From the cell containing the given text, extract its center point as [x, y] coordinate. 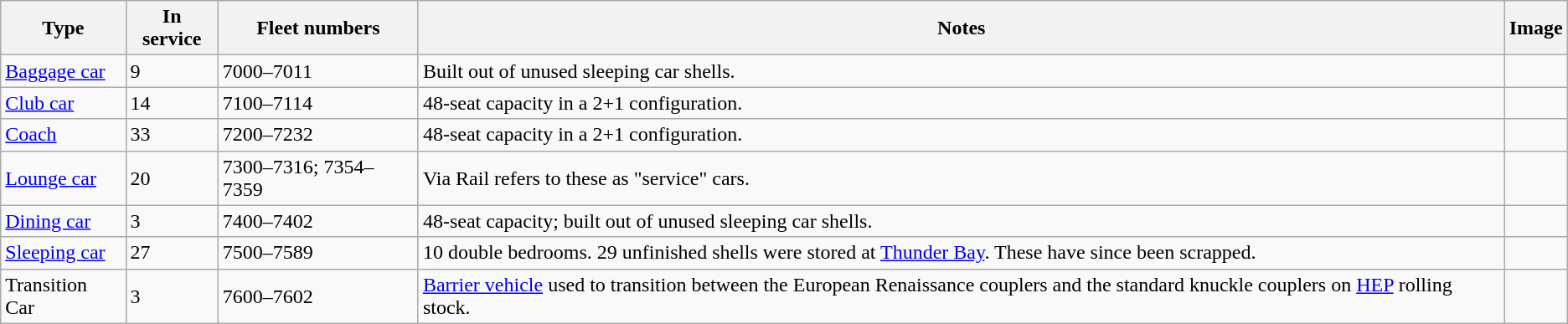
7500–7589 [318, 253]
Sleeping car [64, 253]
7100–7114 [318, 103]
Notes [962, 28]
7200–7232 [318, 135]
In service [172, 28]
27 [172, 253]
48-seat capacity; built out of unused sleeping car shells. [962, 221]
7300–7316; 7354–7359 [318, 177]
Club car [64, 103]
Via Rail refers to these as "service" cars. [962, 177]
Coach [64, 135]
Type [64, 28]
Fleet numbers [318, 28]
14 [172, 103]
Transition Car [64, 296]
7600–7602 [318, 296]
7400–7402 [318, 221]
10 double bedrooms. 29 unfinished shells were stored at Thunder Bay. These have since been scrapped. [962, 253]
20 [172, 177]
7000–7011 [318, 71]
Barrier vehicle used to transition between the European Renaissance couplers and the standard knuckle couplers on HEP rolling stock. [962, 296]
Lounge car [64, 177]
Image [1536, 28]
Baggage car [64, 71]
Dining car [64, 221]
33 [172, 135]
9 [172, 71]
Built out of unused sleeping car shells. [962, 71]
